Locate the cell with the specified text and output its [x, y] center coordinate. 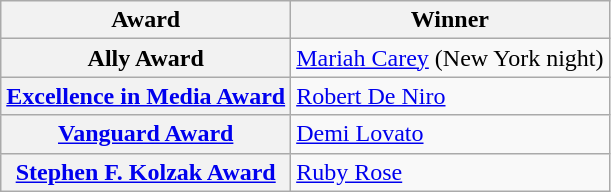
Mariah Carey (New York night) [450, 58]
Vanguard Award [146, 134]
Ally Award [146, 58]
Demi Lovato [450, 134]
Excellence in Media Award [146, 96]
Stephen F. Kolzak Award [146, 172]
Award [146, 20]
Winner [450, 20]
Robert De Niro [450, 96]
Ruby Rose [450, 172]
